Output the (X, Y) coordinate of the center of the cell containing the given text.  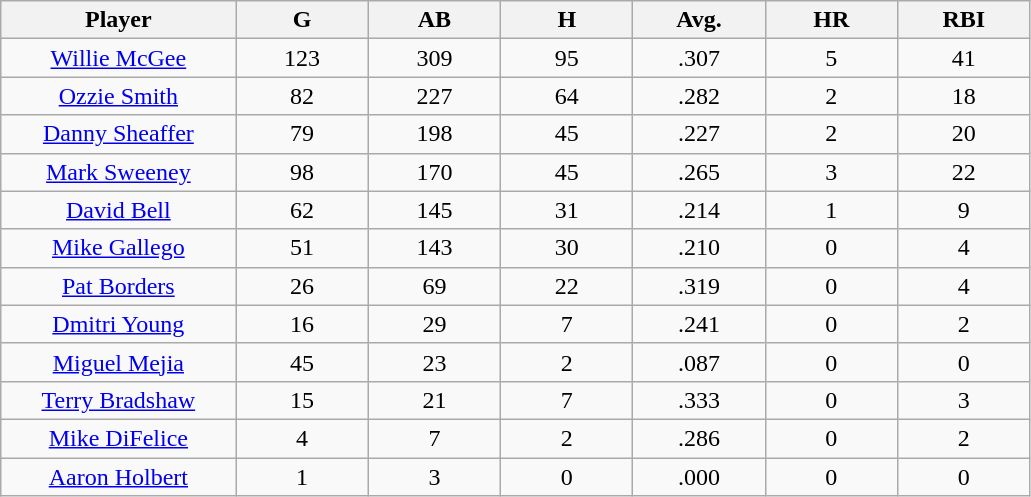
Ozzie Smith (118, 96)
98 (302, 172)
51 (302, 248)
Avg. (699, 20)
198 (434, 134)
20 (963, 134)
145 (434, 210)
29 (434, 324)
79 (302, 134)
23 (434, 362)
Danny Sheaffer (118, 134)
31 (567, 210)
21 (434, 400)
.282 (699, 96)
62 (302, 210)
AB (434, 20)
G (302, 20)
.307 (699, 58)
227 (434, 96)
Dmitri Young (118, 324)
18 (963, 96)
David Bell (118, 210)
16 (302, 324)
64 (567, 96)
.227 (699, 134)
.319 (699, 286)
.087 (699, 362)
.210 (699, 248)
.265 (699, 172)
Aaron Holbert (118, 477)
.000 (699, 477)
Player (118, 20)
RBI (963, 20)
41 (963, 58)
30 (567, 248)
82 (302, 96)
69 (434, 286)
15 (302, 400)
HR (831, 20)
143 (434, 248)
5 (831, 58)
.286 (699, 438)
Willie McGee (118, 58)
9 (963, 210)
Pat Borders (118, 286)
.214 (699, 210)
.241 (699, 324)
Mike DiFelice (118, 438)
Mark Sweeney (118, 172)
Mike Gallego (118, 248)
170 (434, 172)
Miguel Mejia (118, 362)
26 (302, 286)
309 (434, 58)
95 (567, 58)
123 (302, 58)
H (567, 20)
Terry Bradshaw (118, 400)
.333 (699, 400)
